Identify which cell holds the provided text, then report its [X, Y] central coordinate. 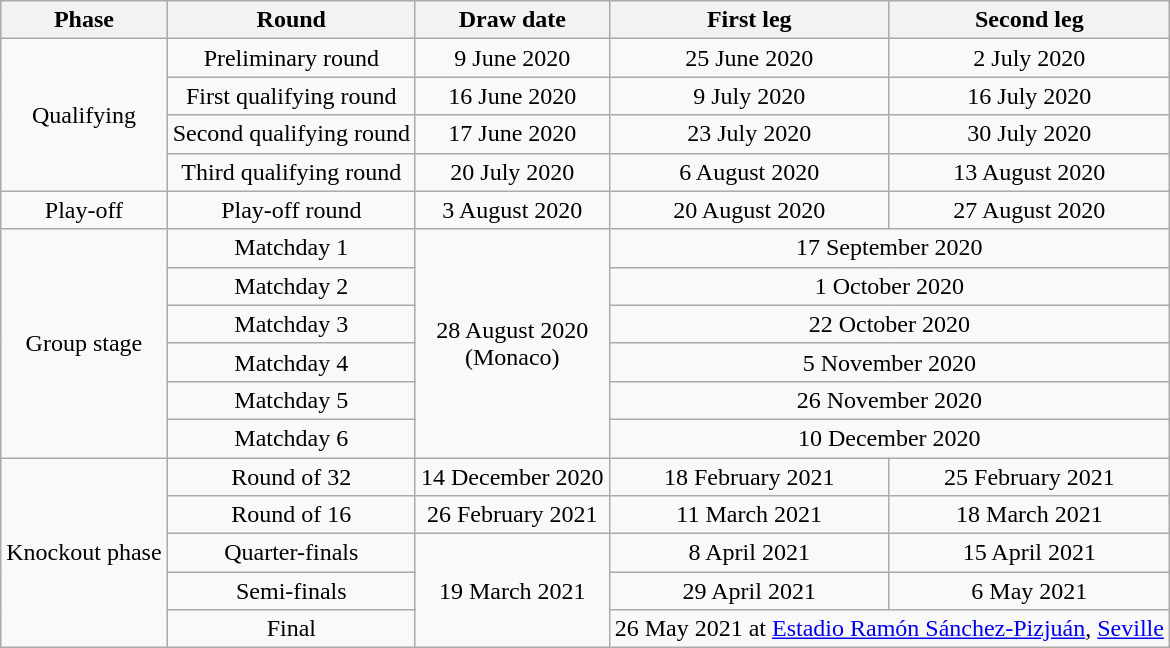
20 July 2020 [512, 172]
Draw date [512, 20]
First qualifying round [291, 96]
26 February 2021 [512, 515]
Quarter-finals [291, 553]
3 August 2020 [512, 210]
26 May 2021 at Estadio Ramón Sánchez-Pizjuán, Seville [889, 629]
19 March 2021 [512, 591]
Third qualifying round [291, 172]
2 July 2020 [1029, 58]
Matchday 3 [291, 324]
18 March 2021 [1029, 515]
6 May 2021 [1029, 591]
30 July 2020 [1029, 134]
22 October 2020 [889, 324]
Matchday 4 [291, 362]
Knockout phase [84, 553]
11 March 2021 [749, 515]
10 December 2020 [889, 438]
28 August 2020(Monaco) [512, 343]
Matchday 6 [291, 438]
Second qualifying round [291, 134]
6 August 2020 [749, 172]
14 December 2020 [512, 477]
Round of 32 [291, 477]
Round [291, 20]
17 September 2020 [889, 248]
9 June 2020 [512, 58]
23 July 2020 [749, 134]
Matchday 2 [291, 286]
Second leg [1029, 20]
First leg [749, 20]
Phase [84, 20]
9 July 2020 [749, 96]
Final [291, 629]
18 February 2021 [749, 477]
25 February 2021 [1029, 477]
17 June 2020 [512, 134]
16 July 2020 [1029, 96]
Preliminary round [291, 58]
5 November 2020 [889, 362]
29 April 2021 [749, 591]
Qualifying [84, 115]
27 August 2020 [1029, 210]
Play-off [84, 210]
Round of 16 [291, 515]
8 April 2021 [749, 553]
Play-off round [291, 210]
Semi-finals [291, 591]
13 August 2020 [1029, 172]
Matchday 1 [291, 248]
1 October 2020 [889, 286]
20 August 2020 [749, 210]
Matchday 5 [291, 400]
Group stage [84, 343]
15 April 2021 [1029, 553]
26 November 2020 [889, 400]
25 June 2020 [749, 58]
16 June 2020 [512, 96]
